Determine the [x, y] coordinate at the center of the cell enclosing the given text.  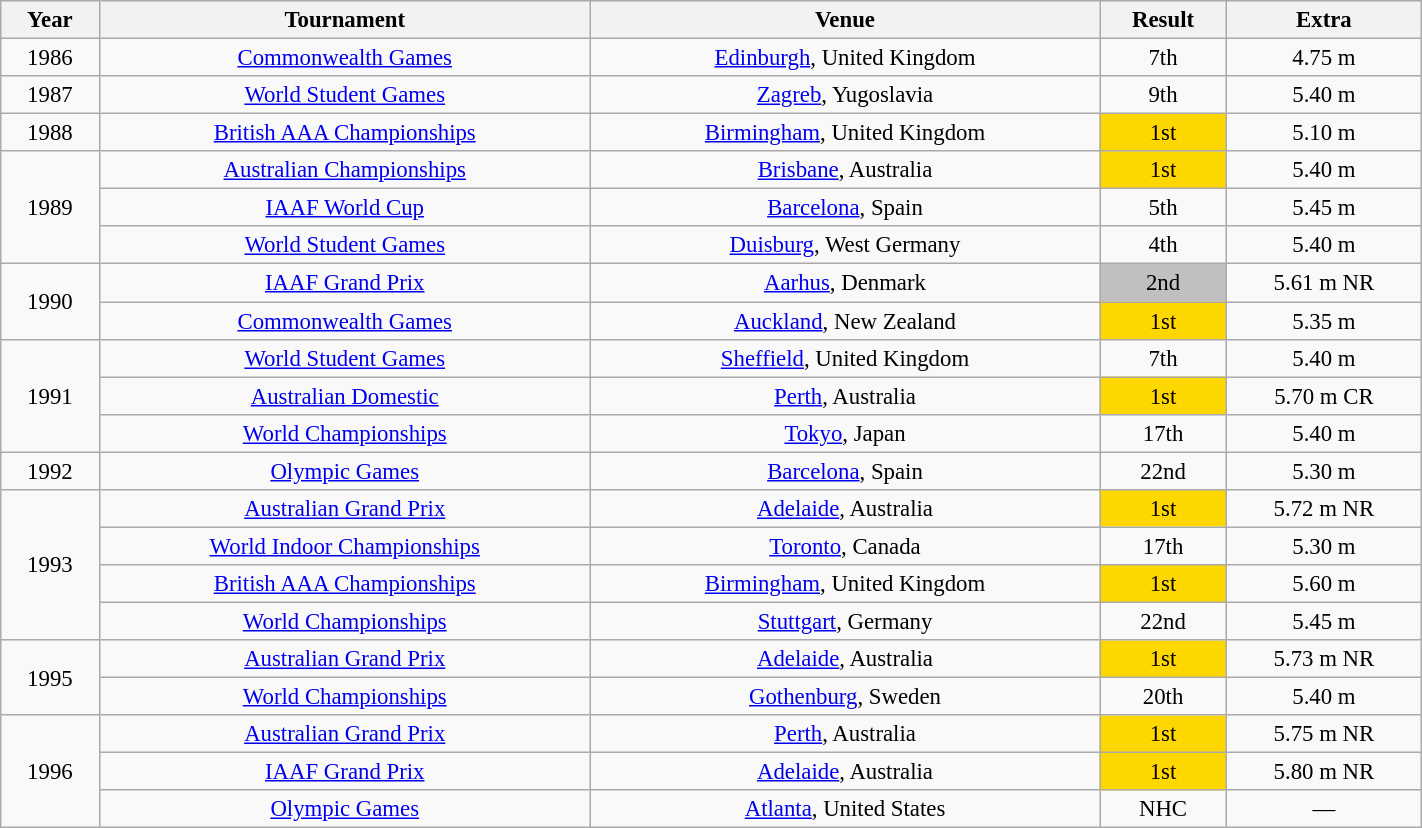
9th [1164, 95]
1992 [50, 471]
5.61 m NR [1324, 283]
1995 [50, 678]
5.70 m CR [1324, 396]
1996 [50, 772]
Gothenburg, Sweden [844, 697]
Duisburg, West Germany [844, 245]
5th [1164, 208]
5.60 m [1324, 584]
1989 [50, 208]
Aarhus, Denmark [844, 283]
1987 [50, 95]
5.10 m [1324, 133]
1991 [50, 396]
Toronto, Canada [844, 546]
Stuttgart, Germany [844, 621]
1990 [50, 302]
Atlanta, United States [844, 809]
2nd [1164, 283]
Tournament [344, 20]
Australian Domestic [344, 396]
Brisbane, Australia [844, 170]
IAAF World Cup [344, 208]
4.75 m [1324, 58]
5.80 m NR [1324, 772]
Extra [1324, 20]
5.73 m NR [1324, 659]
5.75 m NR [1324, 734]
5.35 m [1324, 321]
Venue [844, 20]
Tokyo, Japan [844, 433]
Zagreb, Yugoslavia [844, 95]
5.72 m NR [1324, 509]
20th [1164, 697]
Year [50, 20]
Auckland, New Zealand [844, 321]
Sheffield, United Kingdom [844, 358]
4th [1164, 245]
Result [1164, 20]
Australian Championships [344, 170]
Edinburgh, United Kingdom [844, 58]
NHC [1164, 809]
World Indoor Championships [344, 546]
1986 [50, 58]
1988 [50, 133]
— [1324, 809]
1993 [50, 565]
